Detect which cell encompasses the target text, then output its (X, Y) center coordinate. 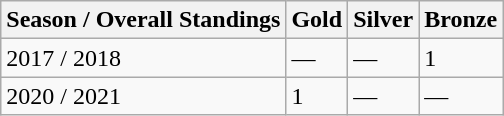
Season / Overall Standings (144, 20)
2020 / 2021 (144, 96)
Gold (317, 20)
2017 / 2018 (144, 58)
Silver (384, 20)
Bronze (461, 20)
